Provide the (x, y) coordinate of the cell's center where the given text is located.  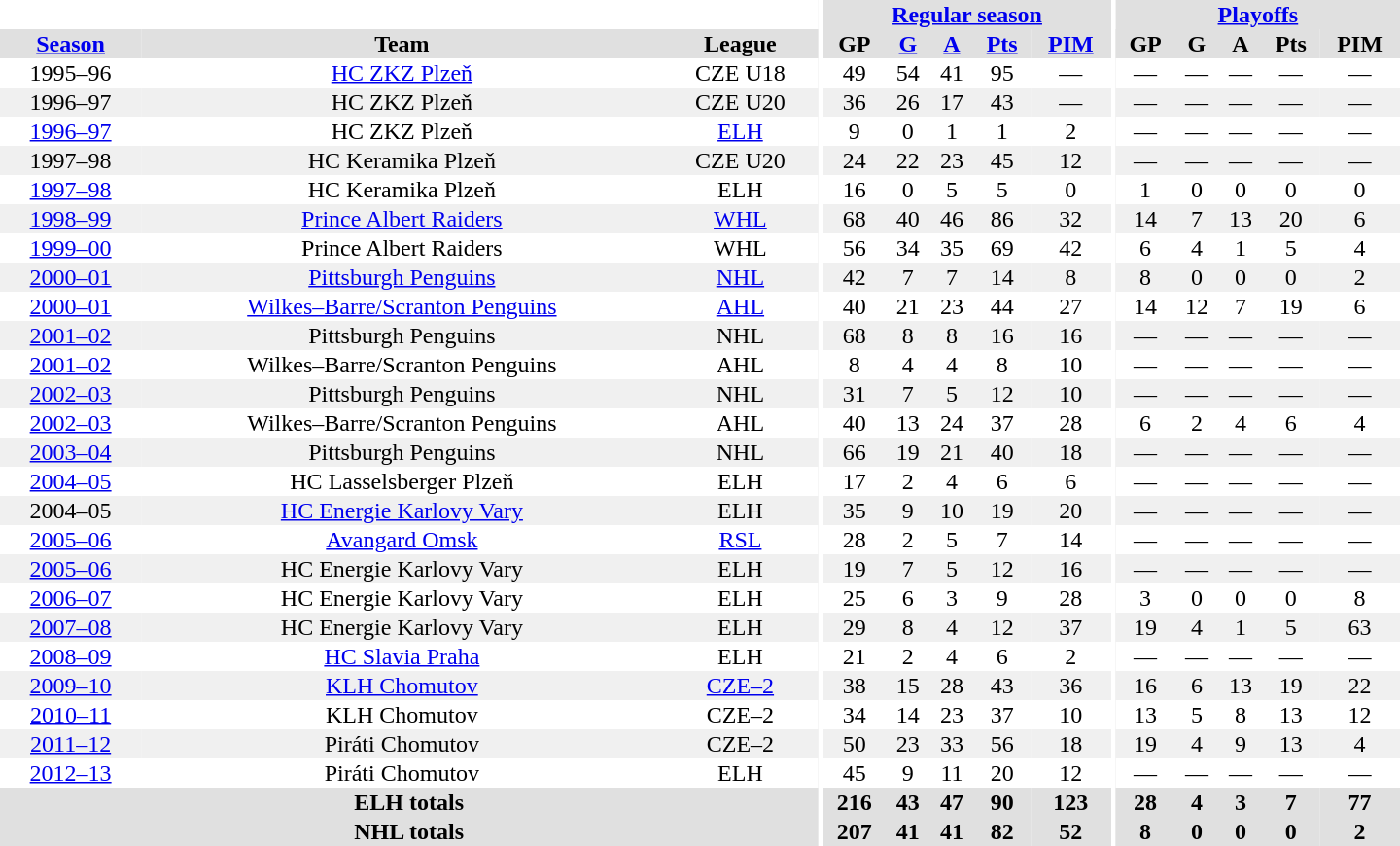
54 (908, 73)
Regular season (966, 15)
CZE U18 (741, 73)
HC Lasselsberger Plzeň (402, 481)
League (741, 44)
95 (1001, 73)
77 (1359, 802)
RSL (741, 540)
HC Slavia Praha (402, 656)
38 (854, 686)
69 (1001, 248)
2010–11 (70, 715)
1995–96 (70, 73)
50 (854, 744)
1998–99 (70, 219)
2007–08 (70, 627)
ELH totals (408, 802)
26 (908, 102)
63 (1359, 627)
207 (854, 831)
Season (70, 44)
Team (402, 44)
66 (854, 452)
46 (951, 219)
47 (951, 802)
2009–10 (70, 686)
29 (854, 627)
2006–07 (70, 598)
11 (951, 773)
49 (854, 73)
NHL totals (408, 831)
15 (908, 686)
2003–04 (70, 452)
52 (1071, 831)
123 (1071, 802)
27 (1071, 306)
90 (1001, 802)
2011–12 (70, 744)
216 (854, 802)
32 (1071, 219)
33 (951, 744)
44 (1001, 306)
86 (1001, 219)
1999–00 (70, 248)
2008–09 (70, 656)
25 (854, 598)
Avangard Omsk (402, 540)
31 (854, 394)
82 (1001, 831)
Playoffs (1258, 15)
2012–13 (70, 773)
